Capture the cell that displays the provided text and extract its (x, y) central coordinate. 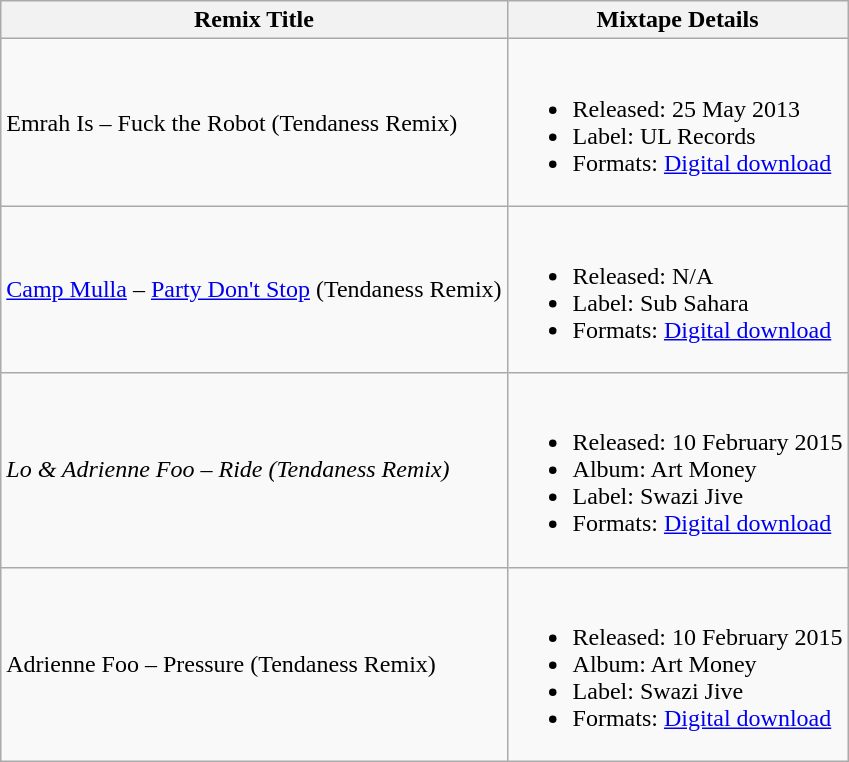
Camp Mulla – Party Don't Stop (Tendaness Remix) (254, 290)
Adrienne Foo – Pressure (Tendaness Remix) (254, 664)
Released: 25 May 2013Label: UL RecordsFormats: Digital download (678, 122)
Mixtape Details (678, 20)
Remix Title (254, 20)
Emrah Is – Fuck the Robot (Tendaness Remix) (254, 122)
Released: N/ALabel: Sub SaharaFormats: Digital download (678, 290)
Lo & Adrienne Foo – Ride (Tendaness Remix) (254, 470)
